From the cell containing the given text, extract its center point as [x, y] coordinate. 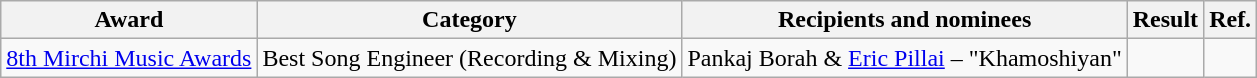
Pankaj Borah & Eric Pillai – "Khamoshiyan" [904, 58]
Best Song Engineer (Recording & Mixing) [470, 58]
Category [470, 20]
Result [1165, 20]
8th Mirchi Music Awards [129, 58]
Recipients and nominees [904, 20]
Ref. [1230, 20]
Award [129, 20]
